Return [X, Y] of the center of cell containing provided text 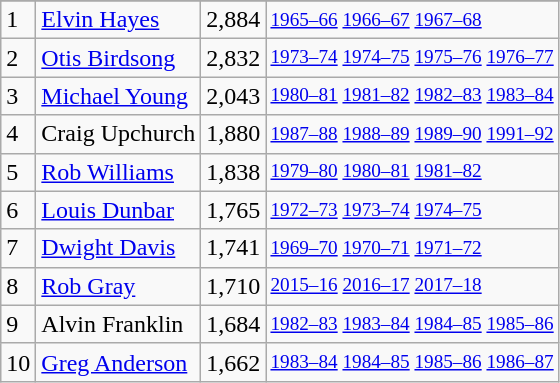
2,043 [234, 96]
9 [18, 324]
1979–80 1980–81 1981–82 [412, 172]
2015–16 2016–17 2017–18 [412, 286]
Rob Gray [118, 286]
Elvin Hayes [118, 20]
6 [18, 210]
Craig Upchurch [118, 134]
1,710 [234, 286]
1982–83 1983–84 1984–85 1985–86 [412, 324]
Louis Dunbar [118, 210]
2,884 [234, 20]
1,741 [234, 248]
1,662 [234, 362]
Otis Birdsong [118, 58]
10 [18, 362]
Greg Anderson [118, 362]
1965–66 1966–67 1967–68 [412, 20]
5 [18, 172]
Michael Young [118, 96]
1987–88 1988–89 1989–90 1991–92 [412, 134]
1,765 [234, 210]
1,684 [234, 324]
1,880 [234, 134]
Alvin Franklin [118, 324]
1969–70 1970–71 1971–72 [412, 248]
2,832 [234, 58]
3 [18, 96]
1980–81 1981–82 1982–83 1983–84 [412, 96]
7 [18, 248]
1973–74 1974–75 1975–76 1976–77 [412, 58]
4 [18, 134]
Rob Williams [118, 172]
Dwight Davis [118, 248]
1972–73 1973–74 1974–75 [412, 210]
1983–84 1984–85 1985–86 1986–87 [412, 362]
8 [18, 286]
1 [18, 20]
2 [18, 58]
1,838 [234, 172]
